Capture the cell that displays the provided text and extract its [x, y] central coordinate. 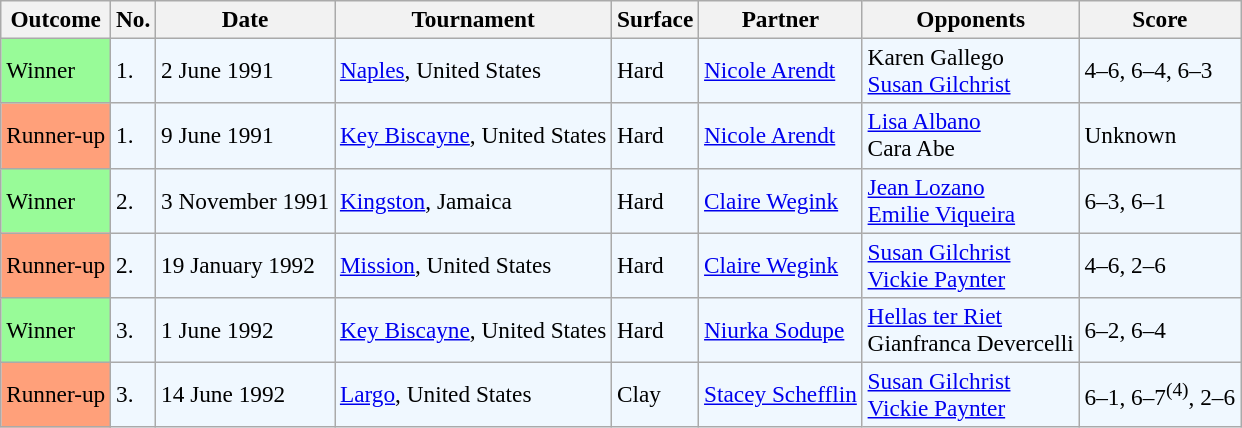
Lisa Albano Cara Abe [970, 136]
4–6, 2–6 [1160, 264]
Unknown [1160, 136]
Tournament [474, 19]
Mission, United States [474, 264]
19 January 1992 [246, 264]
1 June 1992 [246, 330]
9 June 1991 [246, 136]
Opponents [970, 19]
Stacey Schefflin [781, 394]
Date [246, 19]
6–2, 6–4 [1160, 330]
Partner [781, 19]
No. [134, 19]
Karen Gallego Susan Gilchrist [970, 70]
6–1, 6–7(4), 2–6 [1160, 394]
14 June 1992 [246, 394]
Kingston, Jamaica [474, 200]
Score [1160, 19]
Naples, United States [474, 70]
Hellas ter Riet Gianfranca Devercelli [970, 330]
Outcome [56, 19]
4–6, 6–4, 6–3 [1160, 70]
6–3, 6–1 [1160, 200]
Jean Lozano Emilie Viqueira [970, 200]
Surface [656, 19]
3 November 1991 [246, 200]
Clay [656, 394]
2 June 1991 [246, 70]
Niurka Sodupe [781, 330]
Largo, United States [474, 394]
